Find where the given text appears and provide that cell's center as [X, Y] coordinate. 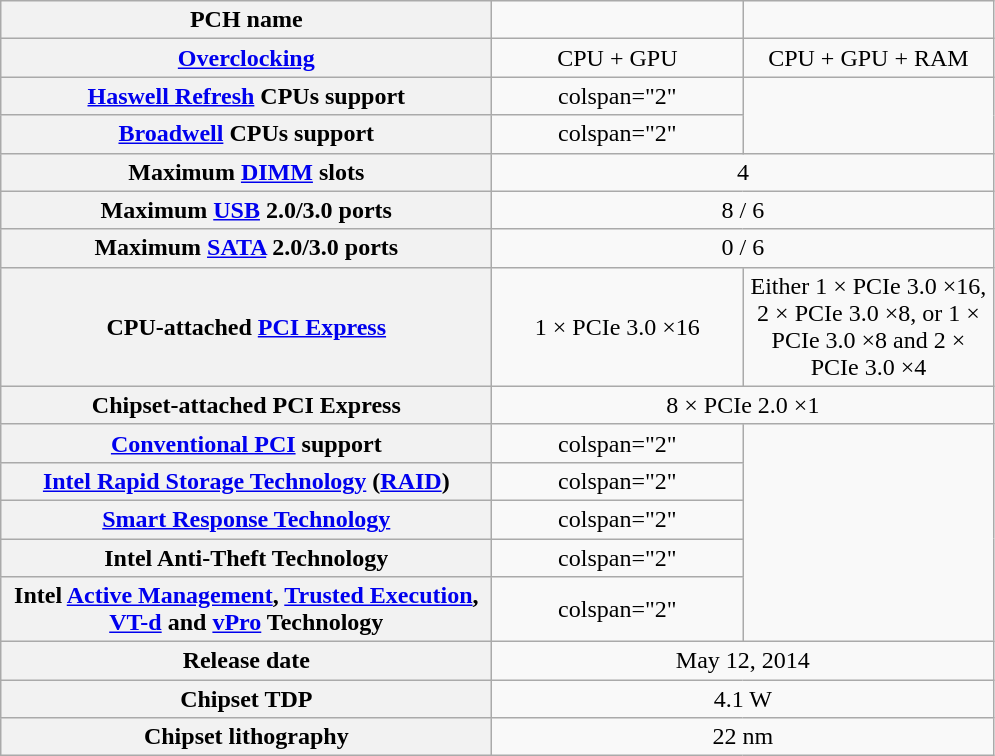
CPU + GPU [618, 58]
Maximum USB 2.0/3.0 ports [246, 210]
CPU-attached PCI Express [246, 326]
8 / 6 [743, 210]
Maximum SATA 2.0/3.0 ports [246, 248]
22 nm [743, 737]
1 × PCIe 3.0 ×16 [618, 326]
Intel Anti-Theft Technology [246, 557]
CPU + GPU + RAM [868, 58]
Conventional PCI support [246, 443]
PCH name [246, 20]
Maximum DIMM slots [246, 172]
Either 1 × PCIe 3.0 ×16, 2 × PCIe 3.0 ×8, or 1 × PCIe 3.0 ×8 and 2 × PCIe 3.0 ×4 [868, 326]
Broadwell CPUs support [246, 134]
Smart Response Technology [246, 519]
4 [743, 172]
Chipset lithography [246, 737]
8 × PCIe 2.0 ×1 [743, 405]
Release date [246, 661]
May 12, 2014 [743, 661]
Haswell Refresh CPUs support [246, 96]
Chipset TDP [246, 699]
0 / 6 [743, 248]
Overclocking [246, 58]
4.1 W [743, 699]
Chipset-attached PCI Express [246, 405]
Intel Active Management, Trusted Execution, VT-d and vPro Technology [246, 610]
Intel Rapid Storage Technology (RAID) [246, 481]
